For the text-containing cell, return its midpoint in [X, Y] coordinate format. 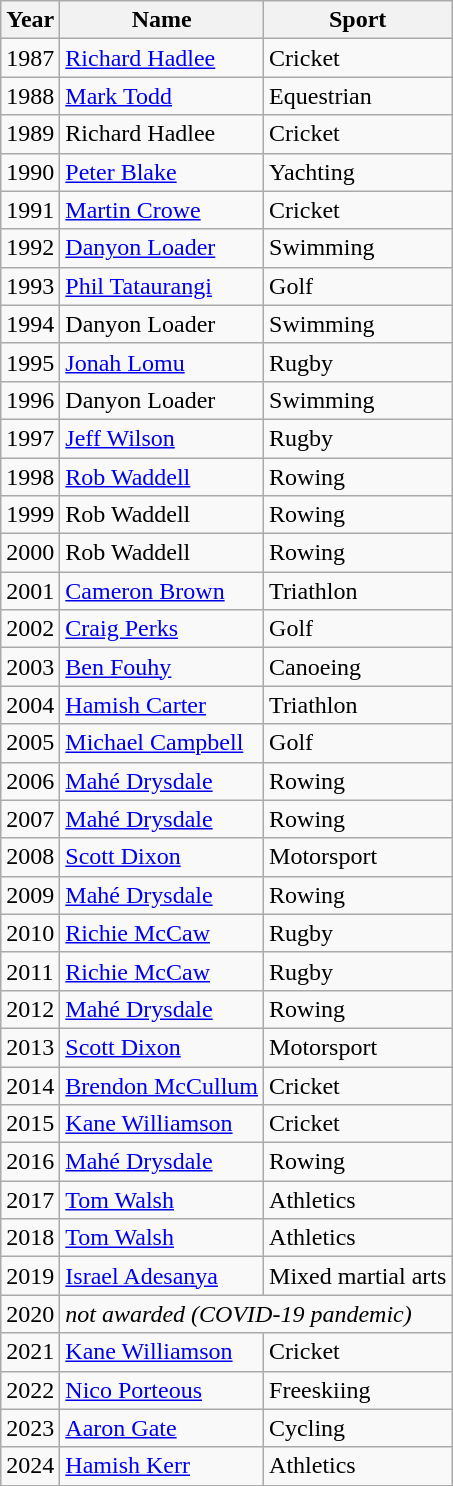
Aaron Gate [162, 1428]
2015 [30, 1124]
1990 [30, 172]
2001 [30, 591]
Michael Campbell [162, 743]
Ben Fouhy [162, 667]
Freeskiing [358, 1390]
2014 [30, 1085]
2007 [30, 819]
Nico Porteous [162, 1390]
2003 [30, 667]
2022 [30, 1390]
2002 [30, 629]
1993 [30, 286]
1999 [30, 515]
Mark Todd [162, 96]
Jonah Lomu [162, 362]
2020 [30, 1314]
2023 [30, 1428]
2024 [30, 1466]
2019 [30, 1276]
Peter Blake [162, 172]
Sport [358, 20]
1994 [30, 324]
1995 [30, 362]
1998 [30, 477]
2021 [30, 1352]
2004 [30, 705]
1997 [30, 438]
not awarded (COVID-19 pandemic) [256, 1314]
Name [162, 20]
2005 [30, 743]
2011 [30, 971]
2017 [30, 1200]
1988 [30, 96]
Mixed martial arts [358, 1276]
Canoeing [358, 667]
2012 [30, 1009]
Hamish Carter [162, 705]
2009 [30, 895]
Year [30, 20]
1992 [30, 248]
Brendon McCullum [162, 1085]
2006 [30, 781]
2013 [30, 1047]
Phil Tataurangi [162, 286]
Cycling [358, 1428]
1989 [30, 134]
1996 [30, 400]
Cameron Brown [162, 591]
Martin Crowe [162, 210]
1987 [30, 58]
2016 [30, 1162]
2018 [30, 1238]
1991 [30, 210]
Equestrian [358, 96]
Craig Perks [162, 629]
Israel Adesanya [162, 1276]
Hamish Kerr [162, 1466]
2008 [30, 857]
2010 [30, 933]
Jeff Wilson [162, 438]
Yachting [358, 172]
2000 [30, 553]
